Extract the [X, Y] coordinate from the center of the cell holding the provided text.  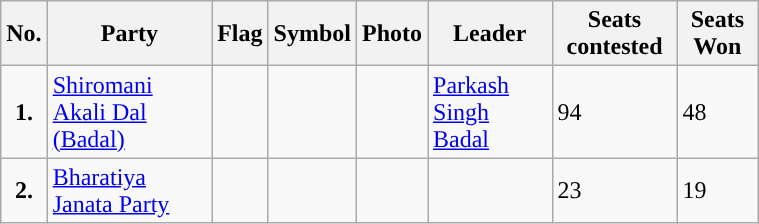
Bharatiya Janata Party [129, 190]
2. [24, 190]
Photo [392, 34]
19 [718, 190]
Flag [240, 34]
94 [614, 112]
No. [24, 34]
Leader [490, 34]
23 [614, 190]
Seats contested [614, 34]
Shiromani Akali Dal (Badal) [129, 112]
Party [129, 34]
1. [24, 112]
48 [718, 112]
Parkash Singh Badal [490, 112]
Seats Won [718, 34]
Symbol [312, 34]
